From the cell containing the given text, extract its center point as [X, Y] coordinate. 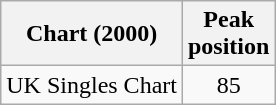
85 [228, 85]
UK Singles Chart [92, 85]
Chart (2000) [92, 34]
Peakposition [228, 34]
